Capture the cell that displays the provided text and extract its [x, y] central coordinate. 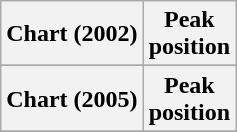
Chart (2002) [72, 34]
Chart (2005) [72, 98]
